Detect which cell encompasses the target text, then output its [x, y] center coordinate. 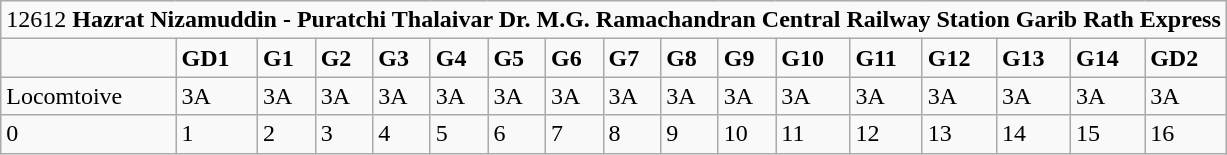
13 [959, 134]
15 [1107, 134]
8 [632, 134]
G6 [574, 58]
2 [287, 134]
GD1 [216, 58]
12 [886, 134]
G4 [459, 58]
9 [690, 134]
5 [459, 134]
G9 [747, 58]
1 [216, 134]
G11 [886, 58]
G10 [813, 58]
G1 [287, 58]
12612 Hazrat Nizamuddin - Puratchi Thalaivar Dr. M.G. Ramachandran Central Railway Station Garib Rath Express [614, 20]
G7 [632, 58]
G12 [959, 58]
G8 [690, 58]
G5 [517, 58]
10 [747, 134]
G13 [1033, 58]
G14 [1107, 58]
16 [1186, 134]
3 [344, 134]
6 [517, 134]
0 [88, 134]
G3 [402, 58]
4 [402, 134]
G2 [344, 58]
7 [574, 134]
14 [1033, 134]
11 [813, 134]
GD2 [1186, 58]
Locomtoive [88, 96]
